Pinpoint the cell where the given text exists, returning its (x, y) midpoint coordinate. 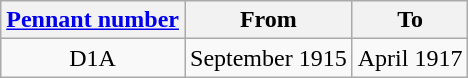
September 1915 (268, 58)
To (410, 20)
April 1917 (410, 58)
Pennant number (93, 20)
D1A (93, 58)
From (268, 20)
